Return the (X, Y) coordinate for the center point of the cell that contains the specified text.  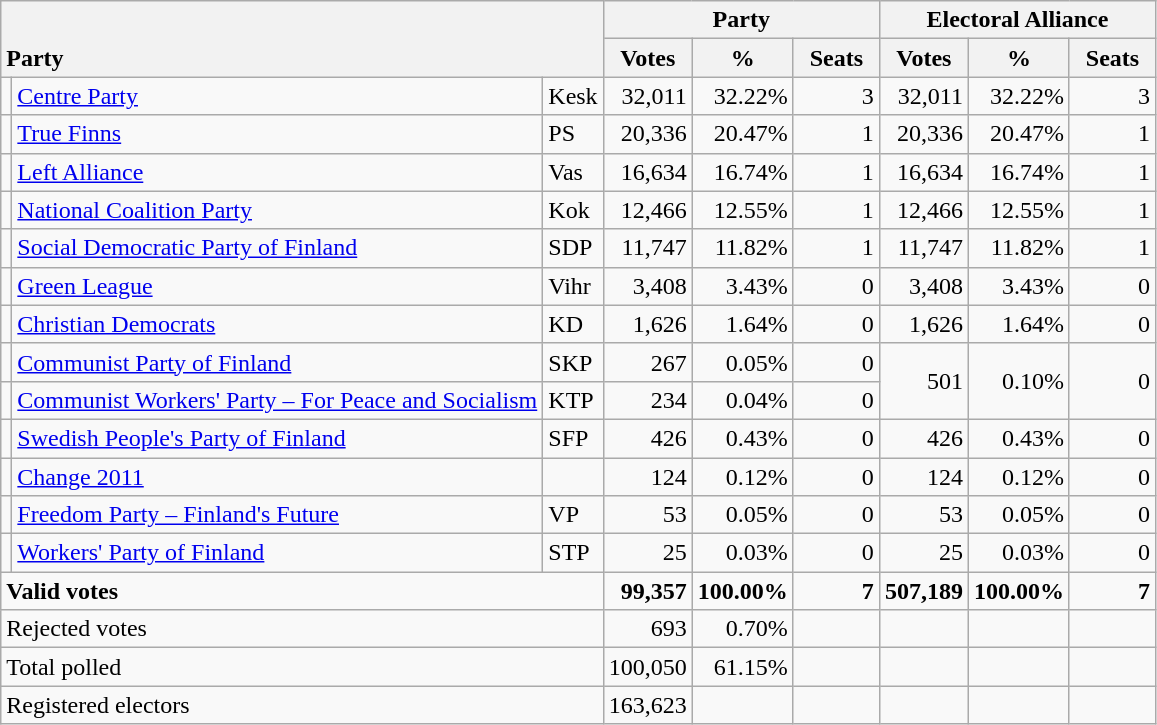
501 (924, 381)
Electoral Alliance (1017, 20)
SDP (573, 248)
Kesk (573, 96)
Centre Party (278, 96)
Left Alliance (278, 172)
Communist Party of Finland (278, 362)
693 (648, 629)
Total polled (302, 667)
234 (648, 400)
National Coalition Party (278, 210)
Registered electors (302, 705)
Rejected votes (302, 629)
99,357 (648, 591)
STP (573, 553)
Freedom Party – Finland's Future (278, 515)
VP (573, 515)
0.10% (1018, 381)
Christian Democrats (278, 324)
507,189 (924, 591)
163,623 (648, 705)
PS (573, 134)
0.04% (742, 400)
Valid votes (302, 591)
Workers' Party of Finland (278, 553)
100,050 (648, 667)
Vihr (573, 286)
Kok (573, 210)
SFP (573, 438)
0.70% (742, 629)
Social Democratic Party of Finland (278, 248)
Green League (278, 286)
KD (573, 324)
267 (648, 362)
KTP (573, 400)
Change 2011 (278, 477)
61.15% (742, 667)
Vas (573, 172)
SKP (573, 362)
Swedish People's Party of Finland (278, 438)
True Finns (278, 134)
Communist Workers' Party – For Peace and Socialism (278, 400)
